Pinpoint the cell where the given text exists, returning its [x, y] midpoint coordinate. 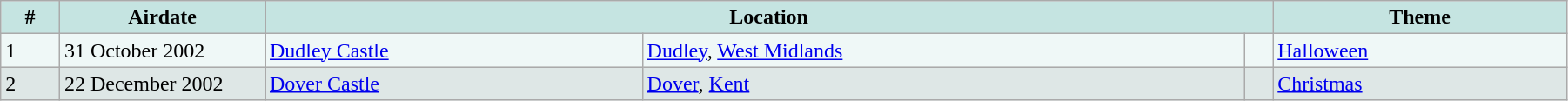
Theme [1420, 17]
Halloween [1420, 50]
2 [30, 84]
1 [30, 50]
Airdate [162, 17]
31 October 2002 [162, 50]
Dover, Kent [943, 84]
Dudley, West Midlands [943, 50]
# [30, 17]
Dudley Castle [453, 50]
Location [768, 17]
Christmas [1420, 84]
Dover Castle [453, 84]
22 December 2002 [162, 84]
